Search for the cell housing the specified text and yield its [X, Y] center coordinate. 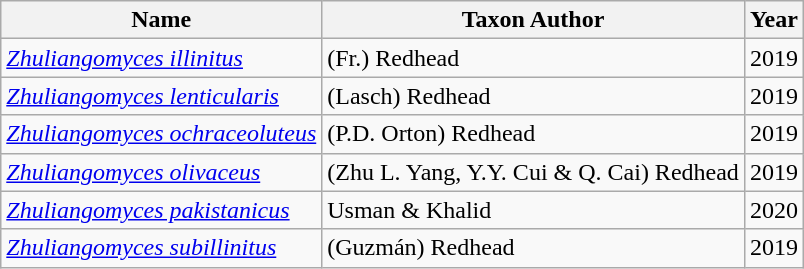
Year [774, 20]
Zhuliangomyces subillinitus [162, 248]
Zhuliangomyces illinitus [162, 58]
Zhuliangomyces ochraceoluteus [162, 134]
Zhuliangomyces lenticularis [162, 96]
(Lasch) Redhead [534, 96]
Zhuliangomyces olivaceus [162, 172]
(Fr.) Redhead [534, 58]
Name [162, 20]
(Zhu L. Yang, Y.Y. Cui & Q. Cai) Redhead [534, 172]
(P.D. Orton) Redhead [534, 134]
2020 [774, 210]
Zhuliangomyces pakistanicus [162, 210]
Taxon Author [534, 20]
Usman & Khalid [534, 210]
(Guzmán) Redhead [534, 248]
